Detect which cell encompasses the target text, then output its (X, Y) center coordinate. 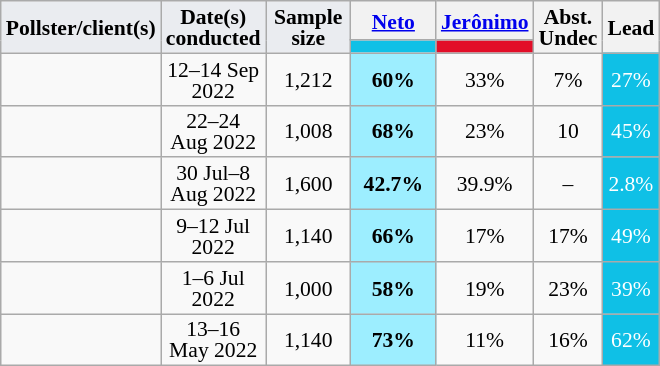
Lead (630, 27)
60% (394, 79)
Abst. Undec (568, 27)
30 Jul–8 Aug 2022 (214, 184)
68% (394, 131)
49% (630, 236)
62% (630, 340)
11% (485, 340)
– (568, 184)
12–14 Sep 2022 (214, 79)
Date(s)conducted (214, 27)
1,000 (308, 288)
13–16 May 2022 (214, 340)
Neto (394, 20)
1,008 (308, 131)
58% (394, 288)
1,212 (308, 79)
39% (630, 288)
19% (485, 288)
22–24 Aug 2022 (214, 131)
27% (630, 79)
2.8% (630, 184)
39.9% (485, 184)
10 (568, 131)
Samplesize (308, 27)
33% (485, 79)
9–12 Jul 2022 (214, 236)
66% (394, 236)
16% (568, 340)
Jerônimo (485, 20)
1,600 (308, 184)
1–6 Jul 2022 (214, 288)
42.7% (394, 184)
7% (568, 79)
Pollster/client(s) (81, 27)
45% (630, 131)
73% (394, 340)
